Scan for the cell matching the given text and deliver its [x, y] coordinate at center. 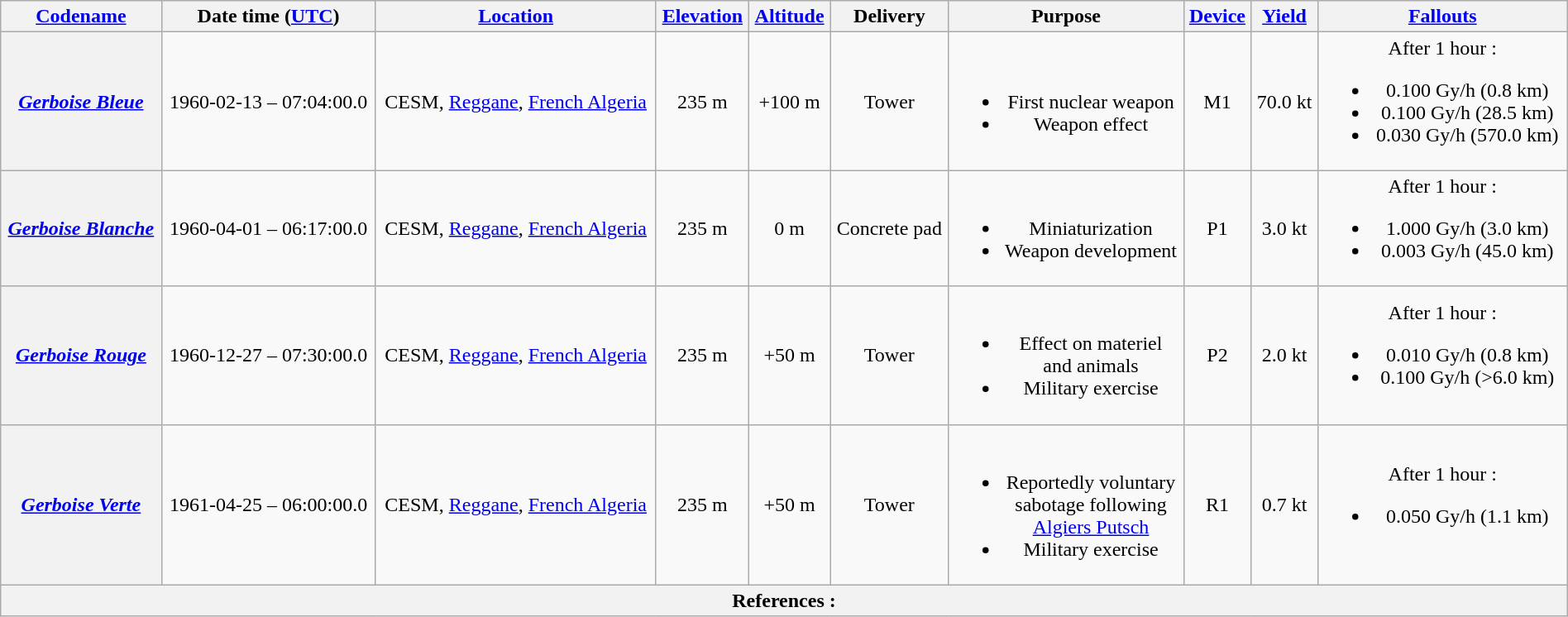
Location [516, 17]
Altitude [789, 17]
After 1 hour :0.100 Gy/h (0.8 km)0.100 Gy/h (28.5 km)0.030 Gy/h (570.0 km) [1442, 101]
Yield [1284, 17]
3.0 kt [1284, 228]
0.7 kt [1284, 505]
Date time (UTC) [268, 17]
After 1 hour :0.010 Gy/h (0.8 km)0.100 Gy/h (>6.0 km) [1442, 356]
After 1 hour :1.000 Gy/h (3.0 km)0.003 Gy/h (45.0 km) [1442, 228]
Gerboise Rouge [81, 356]
+100 m [789, 101]
2.0 kt [1284, 356]
0 m [789, 228]
Elevation [702, 17]
Concrete pad [890, 228]
P2 [1217, 356]
1960-02-13 – 07:04:00.0 [268, 101]
P1 [1217, 228]
Purpose [1066, 17]
Effect on materiel and animalsMilitary exercise [1066, 356]
M1 [1217, 101]
1960-12-27 – 07:30:00.0 [268, 356]
After 1 hour :0.050 Gy/h (1.1 km) [1442, 505]
First nuclear weaponWeapon effect [1066, 101]
R1 [1217, 505]
MiniaturizationWeapon development [1066, 228]
Reportedly voluntary sabotage following Algiers PutschMilitary exercise [1066, 505]
Device [1217, 17]
References : [784, 600]
1961-04-25 – 06:00:00.0 [268, 505]
Gerboise Bleue [81, 101]
Gerboise Verte [81, 505]
Fallouts [1442, 17]
1960-04-01 – 06:17:00.0 [268, 228]
Gerboise Blanche [81, 228]
Delivery [890, 17]
Codename [81, 17]
70.0 kt [1284, 101]
